Extract the [X, Y] coordinate from the center of the cell holding the provided text.  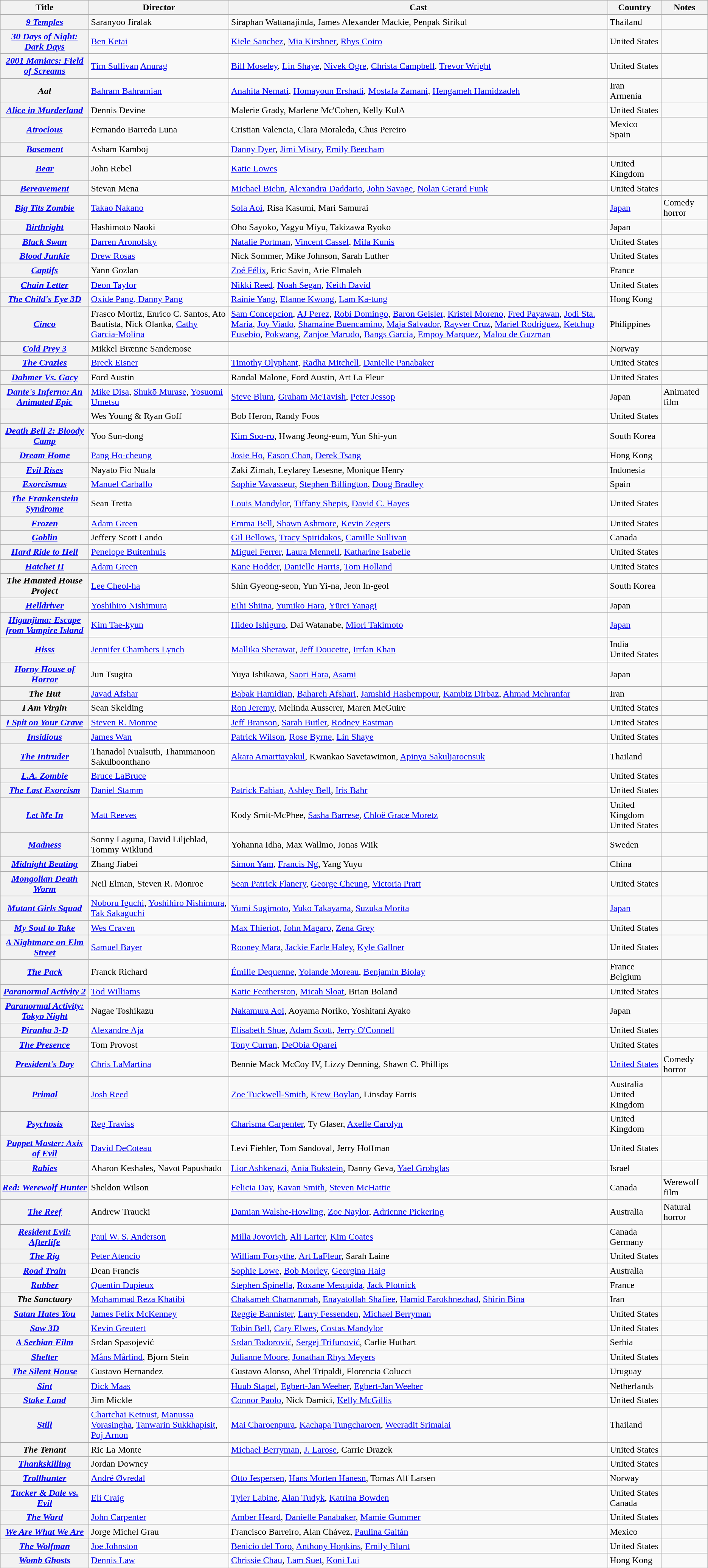
Kevin Greutert [159, 1328]
Cinco [45, 324]
Netherlands [635, 1386]
Hatchet II [45, 566]
Werewolf film [685, 1187]
Stephen Spinella, Roxane Mesquida, Jack Plotnick [418, 1285]
United KingdomUnited States [635, 815]
Max Thieriot, John Magaro, Zena Grey [418, 928]
Dean Francis [159, 1271]
Indonesia [635, 470]
Ben Ketai [159, 42]
Title [45, 8]
Jorge Michel Grau [159, 1532]
Sweden [635, 845]
Mikkel Brænne Sandemose [159, 348]
Cold Prey 3 [45, 348]
Paul W. S. Anderson [159, 1237]
Eihi Shiina, Yumiko Hara, Yūrei Yanagi [418, 605]
Andrew Traucki [159, 1212]
Dream Home [45, 455]
Aal [45, 91]
Rooney Mara, Jackie Earle Haley, Kyle Gallner [418, 947]
Matt Reeves [159, 815]
Josh Reed [159, 1094]
The Frankenstein Syndrome [45, 503]
Bear [45, 169]
Breck Eisner [159, 363]
Dennis Devine [159, 110]
The Pack [45, 972]
Aharon Keshales, Navot Papushado [159, 1168]
Alexandre Aja [159, 1030]
Reggie Bannister, Larry Fessenden, Michael Berryman [418, 1314]
Bob Heron, Randy Foos [418, 416]
Zhang Jiabei [159, 864]
Stevan Mena [159, 188]
Psychosis [45, 1124]
Yumi Sugimoto, Yuko Takayama, Suzuka Morita [418, 908]
Benicio del Toro, Anthony Hopkins, Emily Blunt [418, 1546]
Louis Mandylor, Tiffany Shepis, David C. Hayes [418, 503]
Drew Rosas [159, 256]
Notes [685, 8]
The Reef [45, 1212]
Birthright [45, 227]
The Haunted House Project [45, 586]
Puppet Master: Axis of Evil [45, 1148]
Oxide Pang, Danny Pang [159, 299]
Eli Craig [159, 1498]
Tony Curran, DeObia Oparei [418, 1045]
Chris LaMartina [159, 1064]
IndiaUnited States [635, 649]
Noboru Iguchi, Yoshihiro Nishimura, Tak Sakaguchi [159, 908]
Piranha 3-D [45, 1030]
Mutant Girls Squad [45, 908]
AustraliaUnited Kingdom [635, 1094]
Randal Malone, Ford Austin, Art La Fleur [418, 377]
My Soul to Take [45, 928]
Frasco Mortiz, Enrico C. Santos, Ato Bautista, Nick Olanka, Cathy Garcia-Molina [159, 324]
Simon Yam, Francis Ng, Yang Yuyu [418, 864]
Kiele Sanchez, Mia Kirshner, Rhys Coiro [418, 42]
Let Me In [45, 815]
Charisma Carpenter, Ty Glaser, Axelle Carolyn [418, 1124]
Ric La Monte [159, 1450]
The Hut [45, 694]
Kane Hodder, Danielle Harris, Tom Holland [418, 566]
Road Train [45, 1271]
Neil Elman, Steven R. Monroe [159, 884]
Julianne Moore, Jonathan Rhys Meyers [418, 1357]
Yohanna Idha, Max Wallmo, Jonas Wiik [418, 845]
Connor Paolo, Nick Damici, Kelly McGillis [418, 1400]
Joe Johnston [159, 1546]
Patrick Wilson, Rose Byrne, Lin Shaye [418, 737]
Kim Soo-ro, Hwang Jeong-eum, Yun Shi-yun [418, 436]
Ford Austin [159, 377]
Red: Werewolf Hunter [45, 1187]
The Intruder [45, 756]
Atrocious [45, 129]
Michael Berryman, J. Larose, Carrie Drazek [418, 1450]
Director [159, 8]
Goblin [45, 538]
Still [45, 1425]
Nick Sommer, Mike Johnson, Sarah Luther [418, 256]
Cast [418, 8]
Chartchai Ketnust, Manussa Vorasingha, Tanwarin Sukkhapisit, Poj Arnon [159, 1425]
President's Day [45, 1064]
Paranormal Activity 2 [45, 991]
John Rebel [159, 169]
Penelope Buitenhuis [159, 552]
Tyler Labine, Alan Tudyk, Katrina Bowden [418, 1498]
Yoo Sun-dong [159, 436]
Helldriver [45, 605]
The Rig [45, 1256]
Sint [45, 1386]
Frozen [45, 523]
Patrick Fabian, Ashley Bell, Iris Bahr [418, 790]
Sophie Lowe, Bob Morley, Georgina Haig [418, 1271]
The Tenant [45, 1450]
Kim Tae-kyun [159, 625]
Hisss [45, 649]
Yuya Ishikawa, Saori Hara, Asami [418, 674]
Sola Aoi, Risa Kasumi, Mari Samurai [418, 207]
Nakamura Aoi, Aoyama Noriko, Yoshitani Ayako [418, 1011]
Mallika Sherawat, Jeff Doucette, Irrfan Khan [418, 649]
Reg Traviss [159, 1124]
Tim Sullivan Anurag [159, 66]
Primal [45, 1094]
L.A. Zombie [45, 776]
Babak Hamidian, Bahareh Afshari, Jamshid Hashempour, Kambiz Dirbaz, Ahmad Mehranfar [418, 694]
Shelter [45, 1357]
Philippines [635, 324]
Bereavement [45, 188]
Trollhunter [45, 1478]
Huub Stapel, Egbert-Jan Weeber, Egbert-Jan Weeber [418, 1386]
Tod Williams [159, 991]
Stake Land [45, 1400]
Sophie Vavasseur, Stephen Billington, Doug Bradley [418, 484]
Hard Ride to Hell [45, 552]
2001 Maniacs: Field of Screams [45, 66]
Fernando Barreda Luna [159, 129]
CanadaGermany [635, 1237]
Kody Smit-McPhee, Sasha Barrese, Chloë Grace Moretz [418, 815]
Zaki Zimah, Leylarey Lesesne, Monique Henry [418, 470]
Rubber [45, 1285]
Sheldon Wilson [159, 1187]
Ron Jeremy, Melinda Ausserer, Maren McGuire [418, 708]
Steve Blum, Graham McTavish, Peter Jessop [418, 397]
Jim Mickle [159, 1400]
Thanadol Nualsuth, Thammanoon Sakulboonthano [159, 756]
Gustavo Hernandez [159, 1371]
Thankskilling [45, 1464]
Jun Tsugita [159, 674]
Miguel Ferrer, Laura Mennell, Katharine Isabelle [418, 552]
The Crazies [45, 363]
Francisco Barreiro, Alan Chávez, Paulina Gaitán [418, 1532]
A Serbian Film [45, 1342]
Srđan Todorović, Sergej Trifunović, Carlie Huthart [418, 1342]
Katie Lowes [418, 169]
Måns Mårlind, Bjorn Stein [159, 1357]
Émilie Dequenne, Yolande Moreau, Benjamin Biolay [418, 972]
Sean Patrick Flanery, George Cheung, Victoria Pratt [418, 884]
Samuel Bayer [159, 947]
The Silent House [45, 1371]
30 Days of Night: Dark Days [45, 42]
Takao Nakano [159, 207]
Dahmer Vs. Gacy [45, 377]
Cristian Valencia, Clara Moraleda, Chus Pereiro [418, 129]
The Ward [45, 1517]
Asham Kamboj [159, 149]
Sean Skelding [159, 708]
Nayato Fio Nuala [159, 470]
Tobin Bell, Cary Elwes, Costas Mandylor [418, 1328]
Oho Sayoko, Yagyu Miyu, Takizawa Ryoko [418, 227]
Quentin Dupieux [159, 1285]
John Carpenter [159, 1517]
Mongolian Death Worm [45, 884]
Franck Richard [159, 972]
Uruguay [635, 1371]
Zoe Tuckwell-Smith, Krew Boylan, Linsday Farris [418, 1094]
Peter Atencio [159, 1256]
Timothy Olyphant, Radha Mitchell, Danielle Panabaker [418, 363]
China [635, 864]
Midnight Beating [45, 864]
Saw 3D [45, 1328]
Yann Gozlan [159, 271]
Black Swan [45, 242]
Tom Provost [159, 1045]
James Felix McKenney [159, 1314]
Deon Taylor [159, 285]
Katie Featherston, Micah Sloat, Brian Boland [418, 991]
Nikki Reed, Noah Segan, Keith David [418, 285]
Zoé Félix, Eric Savin, Arie Elmaleh [418, 271]
Lee Cheol-ha [159, 586]
Exorcismus [45, 484]
Resident Evil: Afterlife [45, 1237]
Hideo Ishiguro, Dai Watanabe, Miori Takimoto [418, 625]
Javad Afshar [159, 694]
Otto Jespersen, Hans Morten Hanesn, Tomas Alf Larsen [418, 1478]
The Wolfman [45, 1546]
FranceBelgium [635, 972]
United StatesCanada [635, 1498]
Dennis Law [159, 1560]
Milla Jovovich, Ali Larter, Kim Coates [418, 1237]
Higanjima: Escape from Vampire Island [45, 625]
Spain [635, 484]
Anahita Nemati, Homayoun Ershadi, Mostafa Zamani, Hengameh Hamidzadeh [418, 91]
We Are What We Are [45, 1532]
I Am Virgin [45, 708]
IranArmenia [635, 91]
Siraphan Wattanajinda, James Alexander Mackie, Penpak Sirikul [418, 22]
Insidious [45, 737]
Srđan Spasojević [159, 1342]
Animated film [685, 397]
Satan Hates You [45, 1314]
Damian Walshe-Howling, Zoe Naylor, Adrienne Pickering [418, 1212]
Jeffery Scott Lando [159, 538]
Gil Bellows, Tracy Spiridakos, Camille Sullivan [418, 538]
Daniel Stamm [159, 790]
Felicia Day, Kavan Smith, Steven McHattie [418, 1187]
Hashimoto Naoki [159, 227]
Nagae Toshikazu [159, 1011]
Horny House of Horror [45, 674]
Captifs [45, 271]
The Sanctuary [45, 1299]
Josie Ho, Eason Chan, Derek Tsang [418, 455]
Big Tits Zombie [45, 207]
Sean Tretta [159, 503]
Bennie Mack McCoy IV, Lizzy Denning, Shawn C. Phillips [418, 1064]
Death Bell 2: Bloody Camp [45, 436]
Israel [635, 1168]
David DeCoteau [159, 1148]
Chain Letter [45, 285]
Chakameh Chamanmah, Enayatollah Shafiee, Hamid Farokhnezhad, Shirin Bina [418, 1299]
James Wan [159, 737]
Rabies [45, 1168]
9 Temples [45, 22]
Amber Heard, Danielle Panabaker, Mamie Gummer [418, 1517]
Country [635, 8]
Paranormal Activity: Tokyo Night [45, 1011]
Pang Ho-cheung [159, 455]
Alice in Murderland [45, 110]
Mohammad Reza Khatibi [159, 1299]
Wes Craven [159, 928]
Natural horror [685, 1212]
MexicoSpain [635, 129]
Dick Maas [159, 1386]
Womb Ghosts [45, 1560]
Natalie Portman, Vincent Cassel, Mila Kunis [418, 242]
Serbia [635, 1342]
Sonny Laguna, David Liljeblad, Tommy Wiklund [159, 845]
Gustavo Alonso, Abel Tripaldi, Florencia Colucci [418, 1371]
Darren Aronofsky [159, 242]
Bill Moseley, Lin Shaye, Nivek Ogre, Christa Campbell, Trevor Wright [418, 66]
Wes Young & Ryan Goff [159, 416]
Bahram Bahramian [159, 91]
Jordan Downey [159, 1464]
I Spit on Your Grave [45, 722]
Mai Charoenpura, Kachapa Tungcharoen, Weeradit Srimalai [418, 1425]
The Presence [45, 1045]
Manuel Carballo [159, 484]
Emma Bell, Shawn Ashmore, Kevin Zegers [418, 523]
André Øvredal [159, 1478]
The Child's Eye 3D [45, 299]
Basement [45, 149]
Dante's Inferno: An Animated Epic [45, 397]
The Last Exorcism [45, 790]
William Forsythe, Art LaFleur, Sarah Laine [418, 1256]
Chrissie Chau, Lam Suet, Koni Lui [418, 1560]
Elisabeth Shue, Adam Scott, Jerry O'Connell [418, 1030]
Rainie Yang, Elanne Kwong, Lam Ka-tung [418, 299]
Bruce LaBruce [159, 776]
Mike Disa, Shukō Murase, Yosuomi Umetsu [159, 397]
Jennifer Chambers Lynch [159, 649]
Malerie Grady, Marlene Mc'Cohen, Kelly KulA [418, 110]
Yoshihiro Nishimura [159, 605]
Levi Fiehler, Tom Sandoval, Jerry Hoffman [418, 1148]
Akara Amarttayakul, Kwankao Savetawimon, Apinya Sakuljaroensuk [418, 756]
Saranyoo Jiralak [159, 22]
A Nightmare on Elm Street [45, 947]
Steven R. Monroe [159, 722]
Danny Dyer, Jimi Mistry, Emily Beecham [418, 149]
Evil Rises [45, 470]
Jeff Branson, Sarah Butler, Rodney Eastman [418, 722]
Tucker & Dale vs. Evil [45, 1498]
Shin Gyeong-seon, Yun Yi-na, Jeon In-geol [418, 586]
Mexico [635, 1532]
Michael Biehn, Alexandra Daddario, John Savage, Nolan Gerard Funk [418, 188]
Blood Junkie [45, 256]
Madness [45, 845]
Lior Ashkenazi, Ania Bukstein, Danny Geva, Yael Grobglas [418, 1168]
